Determine the (x, y) coordinate at the center of the cell enclosing the given text.  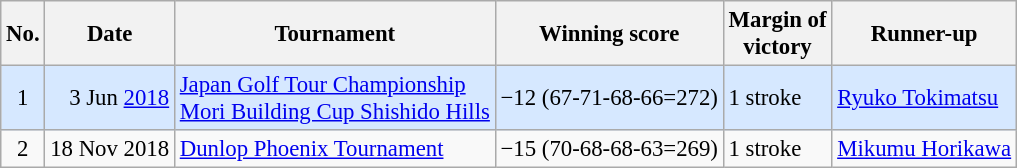
Ryuko Tokimatsu (924, 98)
Runner-up (924, 34)
−12 (67-71-68-66=272) (609, 98)
Margin ofvictory (778, 34)
Japan Golf Tour ChampionshipMori Building Cup Shishido Hills (334, 98)
3 Jun 2018 (110, 98)
2 (23, 149)
1 (23, 98)
No. (23, 34)
−15 (70-68-68-63=269) (609, 149)
Dunlop Phoenix Tournament (334, 149)
Tournament (334, 34)
Winning score (609, 34)
Mikumu Horikawa (924, 149)
18 Nov 2018 (110, 149)
Date (110, 34)
